Search for the cell housing the specified text and yield its (x, y) center coordinate. 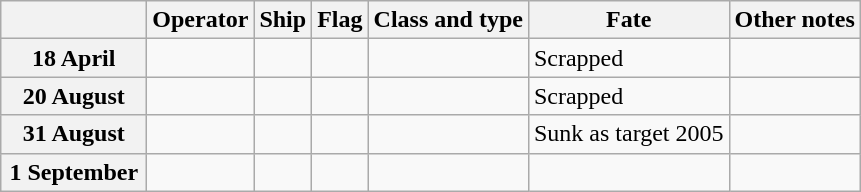
20 August (74, 96)
Flag (340, 20)
Ship (283, 20)
Other notes (794, 20)
18 April (74, 58)
Sunk as target 2005 (628, 134)
Fate (628, 20)
31 August (74, 134)
Class and type (448, 20)
1 September (74, 172)
Operator (200, 20)
